Locate the cell with the specified text and output its [X, Y] center coordinate. 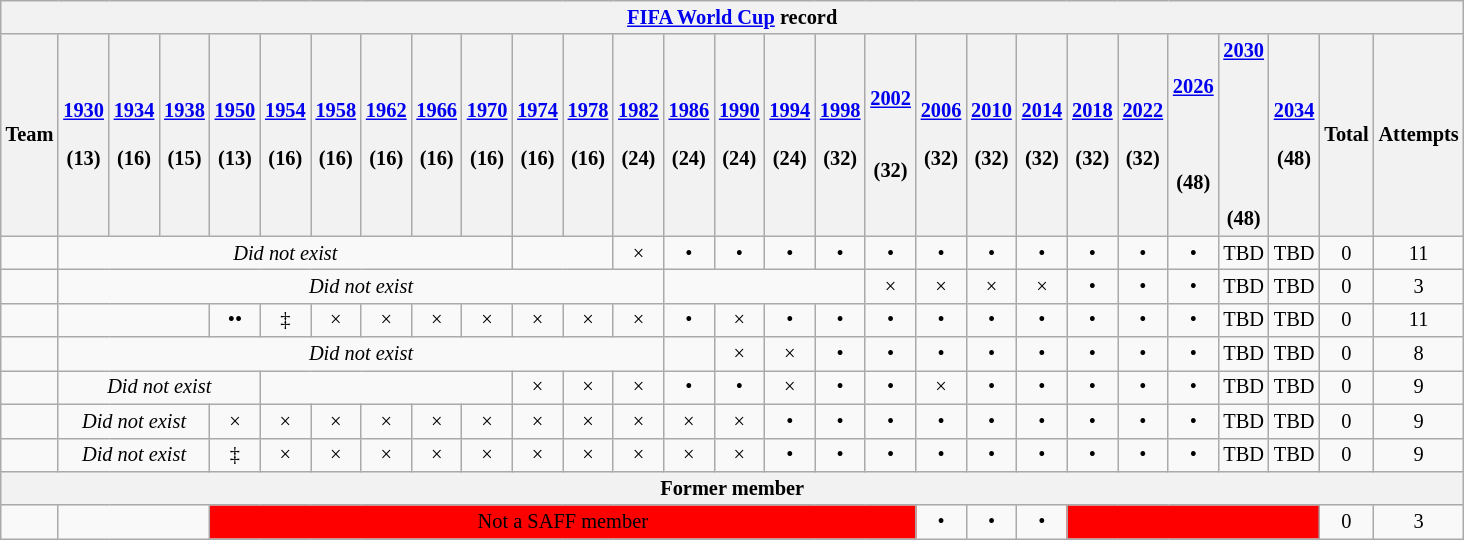
Attempts [1419, 135]
1994(24) [790, 135]
1966(16) [436, 135]
FIFA World Cup record [732, 17]
2002(32) [890, 135]
2030(48) [1243, 135]
2010(32) [991, 135]
Not a SAFF member [563, 522]
Team [30, 135]
1962(16) [386, 135]
2022(32) [1143, 135]
8 [1419, 354]
2006(32) [941, 135]
1982(24) [638, 135]
2018(32) [1092, 135]
2034(48) [1294, 135]
Former member [732, 488]
1954(16) [285, 135]
1930(13) [83, 135]
1990(24) [739, 135]
1986(24) [689, 135]
2014(32) [1042, 135]
Total [1346, 135]
1934(16) [134, 135]
1970(16) [487, 135]
•• [235, 320]
1950(13) [235, 135]
2026(48) [1193, 135]
1958(16) [336, 135]
1974(16) [537, 135]
1938(15) [184, 135]
1998(32) [840, 135]
1978(16) [588, 135]
